Output the (X, Y) coordinate of the center of the cell containing the given text.  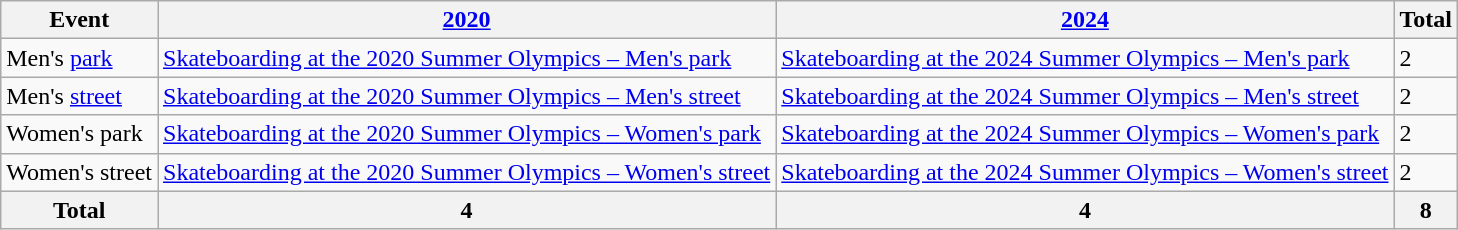
Event (80, 20)
8 (1426, 210)
Skateboarding at the 2024 Summer Olympics – Women's street (1085, 172)
Women's street (80, 172)
Skateboarding at the 2020 Summer Olympics – Women's park (467, 134)
Women's park (80, 134)
Skateboarding at the 2020 Summer Olympics – Women's street (467, 172)
Skateboarding at the 2020 Summer Olympics – Men's park (467, 58)
Skateboarding at the 2024 Summer Olympics – Men's park (1085, 58)
2024 (1085, 20)
Skateboarding at the 2024 Summer Olympics – Women's park (1085, 134)
Men's street (80, 96)
Skateboarding at the 2020 Summer Olympics – Men's street (467, 96)
Skateboarding at the 2024 Summer Olympics – Men's street (1085, 96)
2020 (467, 20)
Men's park (80, 58)
